Capture the cell that displays the provided text and extract its (x, y) central coordinate. 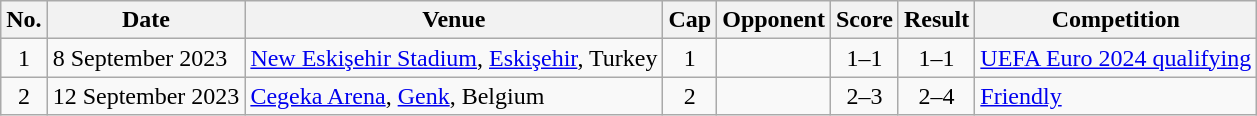
12 September 2023 (146, 96)
Opponent (774, 20)
Result (936, 20)
Friendly (1116, 96)
No. (24, 20)
2–3 (864, 96)
2–4 (936, 96)
Venue (454, 20)
Date (146, 20)
Cap (690, 20)
Competition (1116, 20)
Score (864, 20)
8 September 2023 (146, 58)
UEFA Euro 2024 qualifying (1116, 58)
New Eskişehir Stadium, Eskişehir, Turkey (454, 58)
Cegeka Arena, Genk, Belgium (454, 96)
